Pinpoint the cell where the given text exists, returning its (X, Y) midpoint coordinate. 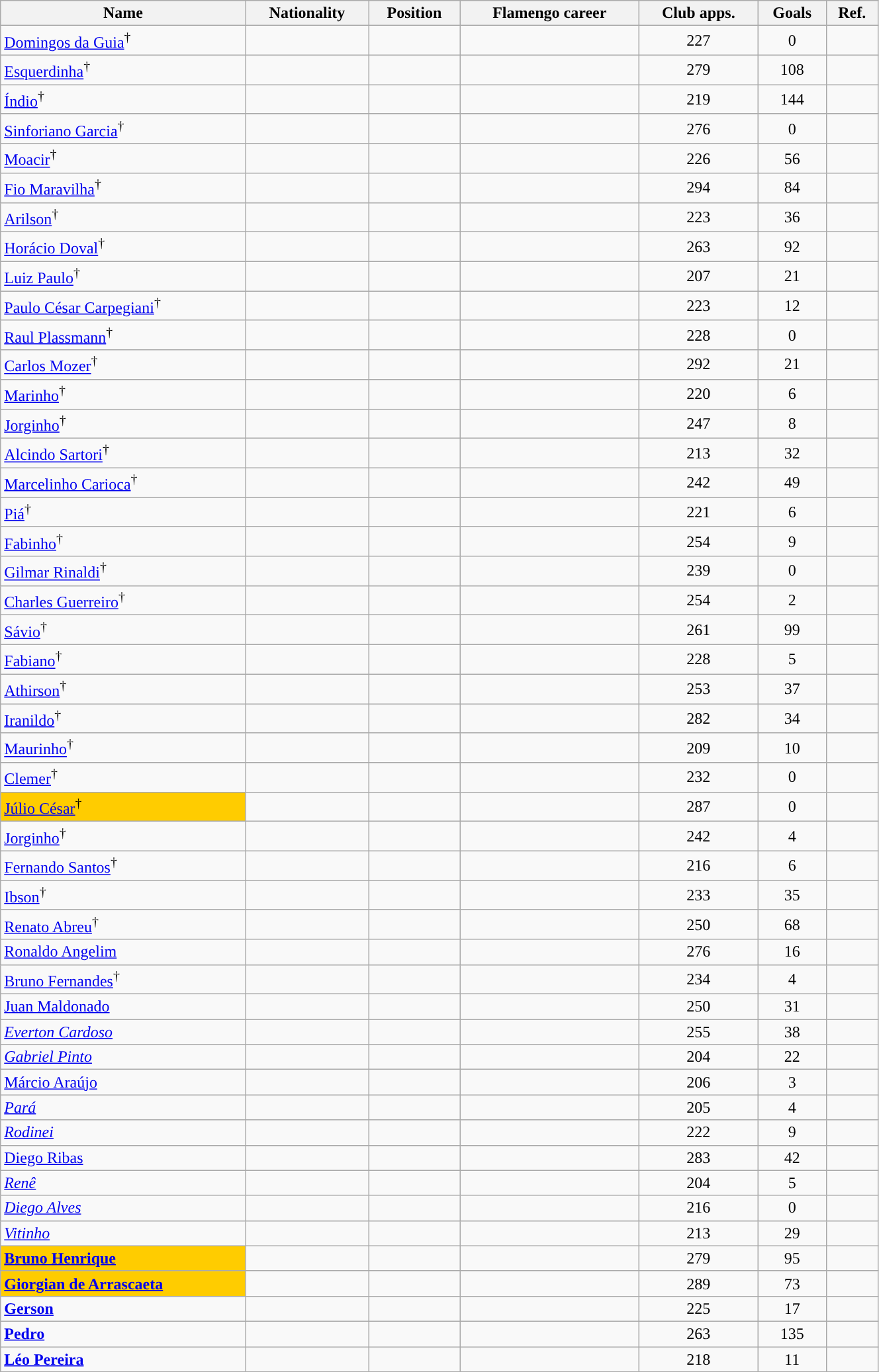
Ibson† (123, 896)
233 (698, 896)
31 (792, 1007)
56 (792, 159)
Club apps. (698, 13)
37 (792, 689)
99 (792, 630)
255 (698, 1032)
289 (698, 1283)
234 (698, 979)
Esquerdinha† (123, 70)
221 (698, 512)
108 (792, 70)
Marcelinho Carioca† (123, 483)
42 (792, 1158)
Position (414, 13)
Everton Cardoso (123, 1032)
2 (792, 601)
Domingos da Guia† (123, 41)
Sinforiano Garcia† (123, 128)
Sávio† (123, 630)
32 (792, 454)
Moacir† (123, 159)
Ronaldo Angelim (123, 952)
68 (792, 925)
Rodinei (123, 1133)
36 (792, 217)
8 (792, 423)
225 (698, 1308)
Gilmar Rinaldi† (123, 572)
29 (792, 1233)
253 (698, 689)
Fabinho† (123, 541)
226 (698, 159)
239 (698, 572)
3 (792, 1082)
95 (792, 1258)
292 (698, 365)
Índio† (123, 99)
Pedro (123, 1334)
283 (698, 1158)
38 (792, 1032)
Piá† (123, 512)
Gabriel Pinto (123, 1057)
49 (792, 483)
Giorgian de Arrascaeta (123, 1283)
Marinho† (123, 394)
10 (792, 748)
34 (792, 718)
Paulo César Carpegiani† (123, 306)
Maurinho† (123, 748)
Márcio Araújo (123, 1082)
17 (792, 1308)
Iranildo† (123, 718)
247 (698, 423)
Fio Maravilha† (123, 188)
35 (792, 896)
Name (123, 13)
Bruno Henrique (123, 1258)
Luiz Paulo† (123, 277)
Gerson (123, 1308)
294 (698, 188)
205 (698, 1107)
219 (698, 99)
206 (698, 1082)
287 (698, 807)
16 (792, 952)
84 (792, 188)
73 (792, 1283)
207 (698, 277)
220 (698, 394)
Clemer† (123, 778)
Raul Plassmann† (123, 335)
11 (792, 1359)
Arilson† (123, 217)
Diego Ribas (123, 1158)
261 (698, 630)
12 (792, 306)
Renê (123, 1183)
Goals (792, 13)
Carlos Mozer† (123, 365)
144 (792, 99)
Juan Maldonado (123, 1007)
218 (698, 1359)
Ref. (852, 13)
Nationality (307, 13)
92 (792, 247)
Fernando Santos† (123, 865)
Horácio Doval† (123, 247)
Charles Guerreiro† (123, 601)
Diego Alves (123, 1208)
Léo Pereira (123, 1359)
Athirson† (123, 689)
Alcindo Sartori† (123, 454)
Júlio César† (123, 807)
209 (698, 748)
22 (792, 1057)
232 (698, 778)
Vitinho (123, 1233)
Renato Abreu† (123, 925)
135 (792, 1334)
Bruno Fernandes† (123, 979)
227 (698, 41)
222 (698, 1133)
282 (698, 718)
Flamengo career (549, 13)
Pará (123, 1107)
Fabiano† (123, 659)
